Search for the cell housing the specified text and yield its (x, y) center coordinate. 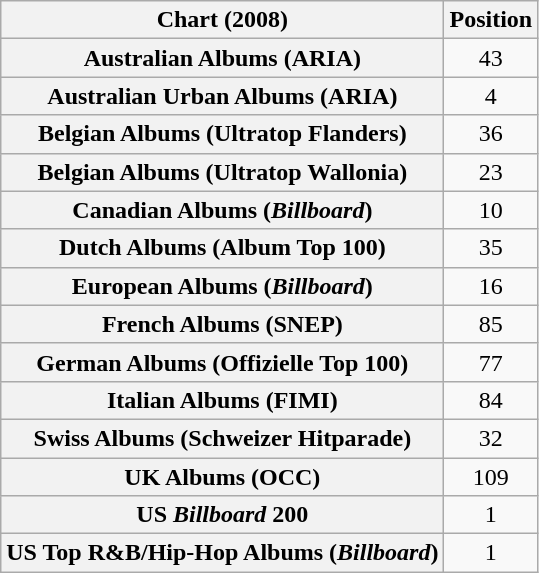
23 (491, 172)
35 (491, 248)
Position (491, 20)
Italian Albums (FIMI) (222, 400)
Australian Urban Albums (ARIA) (222, 96)
10 (491, 210)
85 (491, 324)
Australian Albums (ARIA) (222, 58)
16 (491, 286)
US Top R&B/Hip-Hop Albums (Billboard) (222, 553)
77 (491, 362)
US Billboard 200 (222, 515)
French Albums (SNEP) (222, 324)
Dutch Albums (Album Top 100) (222, 248)
36 (491, 134)
German Albums (Offizielle Top 100) (222, 362)
Swiss Albums (Schweizer Hitparade) (222, 438)
Belgian Albums (Ultratop Wallonia) (222, 172)
UK Albums (OCC) (222, 477)
109 (491, 477)
European Albums (Billboard) (222, 286)
Belgian Albums (Ultratop Flanders) (222, 134)
4 (491, 96)
Chart (2008) (222, 20)
Canadian Albums (Billboard) (222, 210)
43 (491, 58)
84 (491, 400)
32 (491, 438)
